Capture the cell that displays the provided text and extract its [x, y] central coordinate. 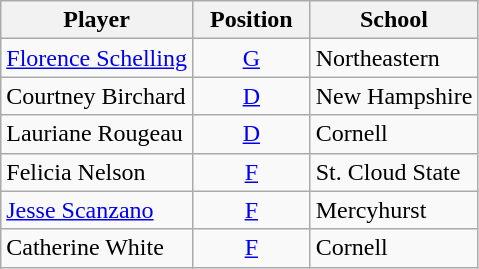
Northeastern [394, 58]
School [394, 20]
Lauriane Rougeau [97, 134]
Position [251, 20]
Florence Schelling [97, 58]
New Hampshire [394, 96]
Catherine White [97, 248]
Mercyhurst [394, 210]
G [251, 58]
Courtney Birchard [97, 96]
St. Cloud State [394, 172]
Jesse Scanzano [97, 210]
Player [97, 20]
Felicia Nelson [97, 172]
